Detect which cell encompasses the target text, then output its (X, Y) center coordinate. 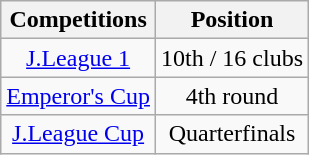
Position (232, 20)
Quarterfinals (232, 134)
J.League 1 (78, 58)
Competitions (78, 20)
10th / 16 clubs (232, 58)
J.League Cup (78, 134)
Emperor's Cup (78, 96)
4th round (232, 96)
